Return the (X, Y) coordinate for the center point of the cell that contains the specified text.  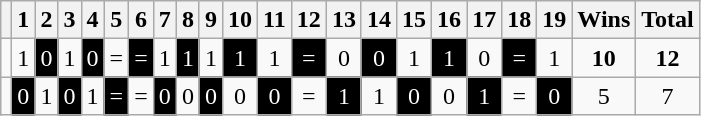
13 (344, 20)
2 (46, 20)
Total (668, 20)
15 (414, 20)
18 (520, 20)
9 (210, 20)
14 (378, 20)
3 (70, 20)
11 (275, 20)
16 (450, 20)
8 (188, 20)
4 (92, 20)
6 (142, 20)
17 (484, 20)
Wins (604, 20)
19 (554, 20)
